Find where the given text appears and provide that cell's center as [x, y] coordinate. 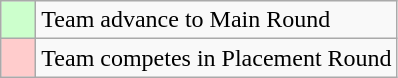
Team competes in Placement Round [216, 58]
Team advance to Main Round [216, 20]
